Return the [X, Y] coordinate for the center point of the cell that contains the specified text.  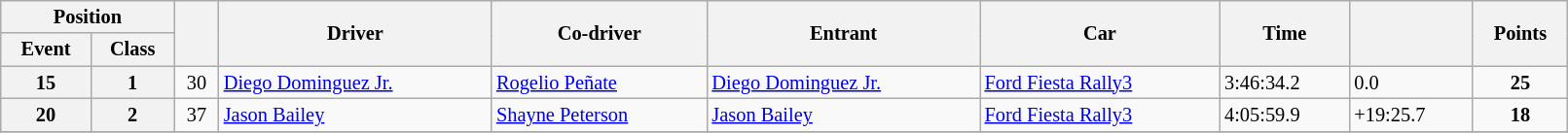
Entrant [843, 33]
30 [197, 83]
25 [1520, 83]
Car [1100, 33]
Co-driver [600, 33]
0.0 [1411, 83]
37 [197, 115]
Time [1285, 33]
Rogelio Peñate [600, 83]
15 [47, 83]
20 [47, 115]
Shayne Peterson [600, 115]
3:46:34.2 [1285, 83]
Points [1520, 33]
2 [132, 115]
18 [1520, 115]
+19:25.7 [1411, 115]
Class [132, 50]
Driver [355, 33]
4:05:59.9 [1285, 115]
Position [88, 17]
Event [47, 50]
1 [132, 83]
